Return the (X, Y) coordinate for the center point of the cell that contains the specified text.  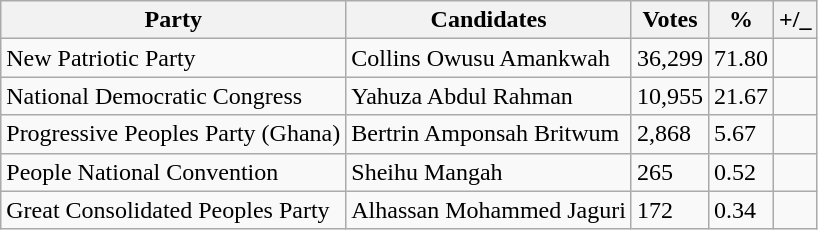
Yahuza Abdul Rahman (489, 96)
+/_ (796, 20)
5.67 (740, 134)
265 (670, 172)
172 (670, 210)
Great Consolidated Peoples Party (174, 210)
People National Convention (174, 172)
21.67 (740, 96)
0.34 (740, 210)
0.52 (740, 172)
Sheihu Mangah (489, 172)
% (740, 20)
Votes (670, 20)
Collins Owusu Amankwah (489, 58)
Candidates (489, 20)
36,299 (670, 58)
71.80 (740, 58)
10,955 (670, 96)
National Democratic Congress (174, 96)
Alhassan Mohammed Jaguri (489, 210)
Bertrin Amponsah Britwum (489, 134)
Party (174, 20)
New Patriotic Party (174, 58)
Progressive Peoples Party (Ghana) (174, 134)
2,868 (670, 134)
